Pinpoint the cell where the given text exists, returning its (X, Y) midpoint coordinate. 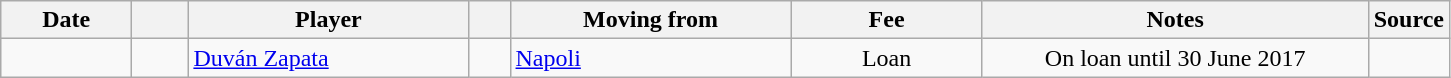
Notes (1175, 20)
Duván Zapata (328, 58)
Source (1408, 20)
Napoli (650, 58)
Loan (886, 58)
Date (66, 20)
On loan until 30 June 2017 (1175, 58)
Fee (886, 20)
Moving from (650, 20)
Player (328, 20)
